Locate the cell with the specified text and output its (x, y) center coordinate. 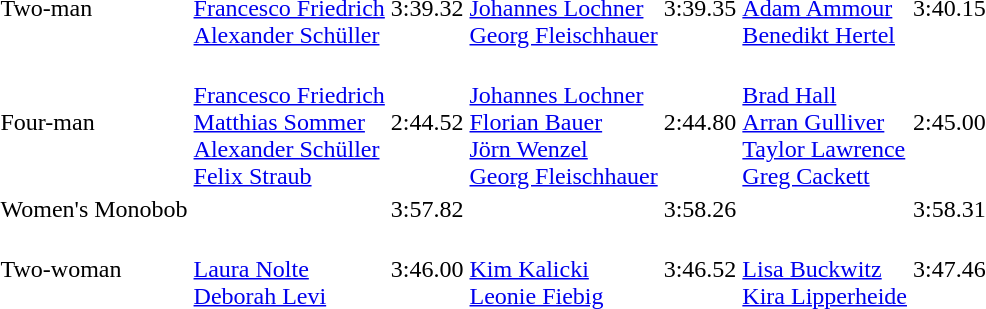
Johannes LochnerFlorian BauerJörn WenzelGeorg Fleischhauer (564, 122)
2:44.80 (700, 122)
3:58.26 (700, 209)
2:44.52 (427, 122)
3:57.82 (427, 209)
Francesco FriedrichMatthias SommerAlexander SchüllerFelix Straub (289, 122)
Brad HallArran GulliverTaylor LawrenceGreg Cackett (825, 122)
